Find where the given text appears and provide that cell's center as (x, y) coordinate. 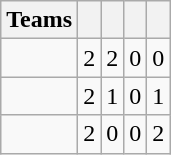
Teams (40, 20)
